From the cell containing the given text, extract its center point as (X, Y) coordinate. 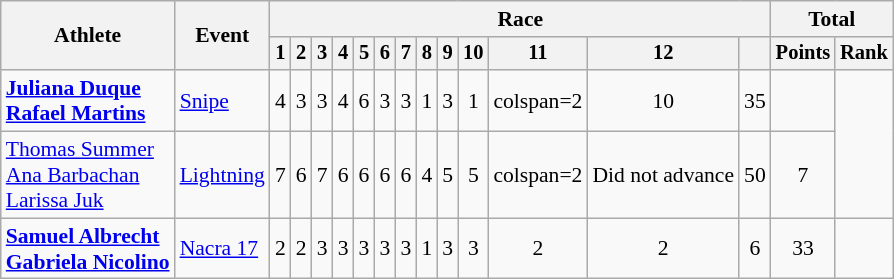
Samuel AlbrechtGabriela Nicolino (88, 248)
Lightning (222, 176)
Juliana DuqueRafael Martins (88, 100)
Thomas SummerAna BarbachanLarissa Juk (88, 176)
Race (520, 19)
Nacra 17 (222, 248)
11 (538, 54)
Total (832, 19)
8 (426, 54)
Rank (864, 54)
50 (755, 176)
Points (803, 54)
Did not advance (663, 176)
Athlete (88, 36)
Event (222, 36)
Snipe (222, 100)
12 (663, 54)
9 (448, 54)
33 (803, 248)
35 (755, 100)
